Determine the [X, Y] coordinate at the center of the cell enclosing the given text.  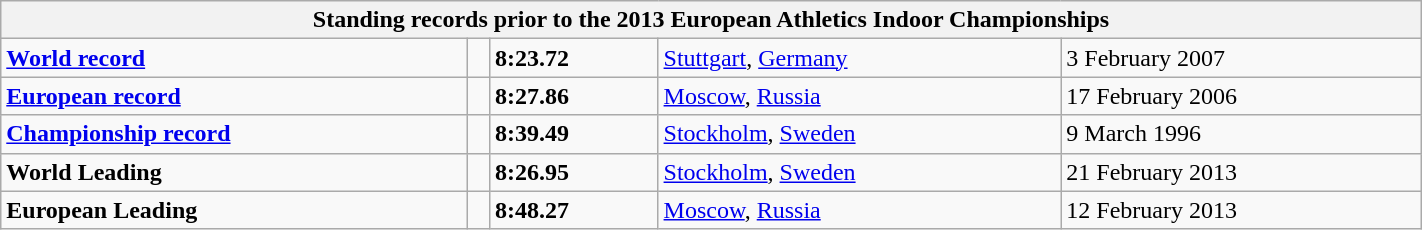
8:48.27 [574, 210]
World record [234, 58]
8:27.86 [574, 96]
8:23.72 [574, 58]
17 February 2006 [1241, 96]
European Leading [234, 210]
8:39.49 [574, 134]
Championship record [234, 134]
3 February 2007 [1241, 58]
12 February 2013 [1241, 210]
World Leading [234, 172]
Stuttgart, Germany [860, 58]
9 March 1996 [1241, 134]
8:26.95 [574, 172]
21 February 2013 [1241, 172]
Standing records prior to the 2013 European Athletics Indoor Championships [711, 20]
European record [234, 96]
